Scan for the cell matching the given text and deliver its [X, Y] coordinate at center. 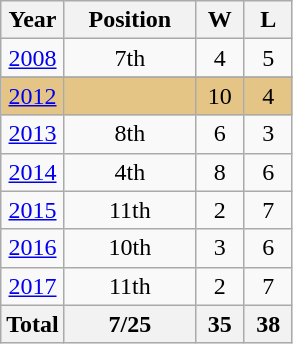
2014 [33, 172]
W [220, 20]
2015 [33, 210]
10th [130, 248]
7/25 [130, 324]
Year [33, 20]
Total [33, 324]
2016 [33, 248]
2008 [33, 58]
L [268, 20]
7th [130, 58]
Position [130, 20]
4th [130, 172]
8 [220, 172]
8th [130, 134]
5 [268, 58]
2017 [33, 286]
10 [220, 96]
2012 [33, 96]
35 [220, 324]
2013 [33, 134]
38 [268, 324]
